For the text-containing cell, return its midpoint in [X, Y] coordinate format. 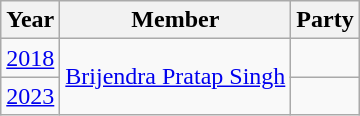
Party [325, 20]
2018 [30, 58]
2023 [30, 96]
Member [176, 20]
Brijendra Pratap Singh [176, 77]
Year [30, 20]
